For the text-containing cell, return its midpoint in [X, Y] coordinate format. 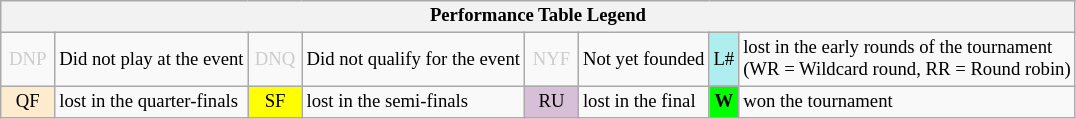
QF [28, 102]
won the tournament [907, 102]
lost in the final [643, 102]
Performance Table Legend [538, 16]
DNP [28, 60]
lost in the quarter-finals [152, 102]
RU [551, 102]
W [724, 102]
Not yet founded [643, 60]
L# [724, 60]
Did not qualify for the event [413, 60]
DNQ [275, 60]
lost in the semi-finals [413, 102]
SF [275, 102]
NYF [551, 60]
lost in the early rounds of the tournament(WR = Wildcard round, RR = Round robin) [907, 60]
Did not play at the event [152, 60]
